Extract the (x, y) coordinate from the center of the cell holding the provided text.  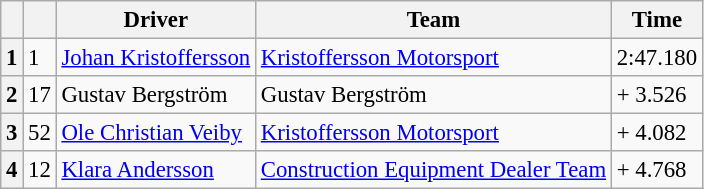
Driver (156, 20)
3 (12, 133)
+ 4.082 (656, 133)
52 (40, 133)
4 (12, 170)
Time (656, 20)
+ 4.768 (656, 170)
12 (40, 170)
Klara Andersson (156, 170)
Construction Equipment Dealer Team (433, 170)
2 (12, 95)
17 (40, 95)
Johan Kristoffersson (156, 58)
Ole Christian Veiby (156, 133)
Team (433, 20)
2:47.180 (656, 58)
+ 3.526 (656, 95)
